Pinpoint the cell where the given text exists, returning its (X, Y) midpoint coordinate. 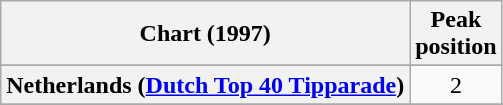
Peakposition (456, 34)
Chart (1997) (206, 34)
2 (456, 85)
Netherlands (Dutch Top 40 Tipparade) (206, 85)
